Search for the cell housing the specified text and yield its [x, y] center coordinate. 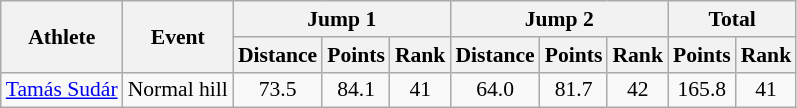
84.1 [356, 90]
Event [178, 36]
Jump 2 [559, 19]
73.5 [278, 90]
Tamás Sudár [62, 90]
165.8 [702, 90]
42 [638, 90]
Total [732, 19]
81.7 [574, 90]
64.0 [494, 90]
Normal hill [178, 90]
Athlete [62, 36]
Jump 1 [342, 19]
